Return the [x, y] coordinate for the center point of the cell that contains the specified text.  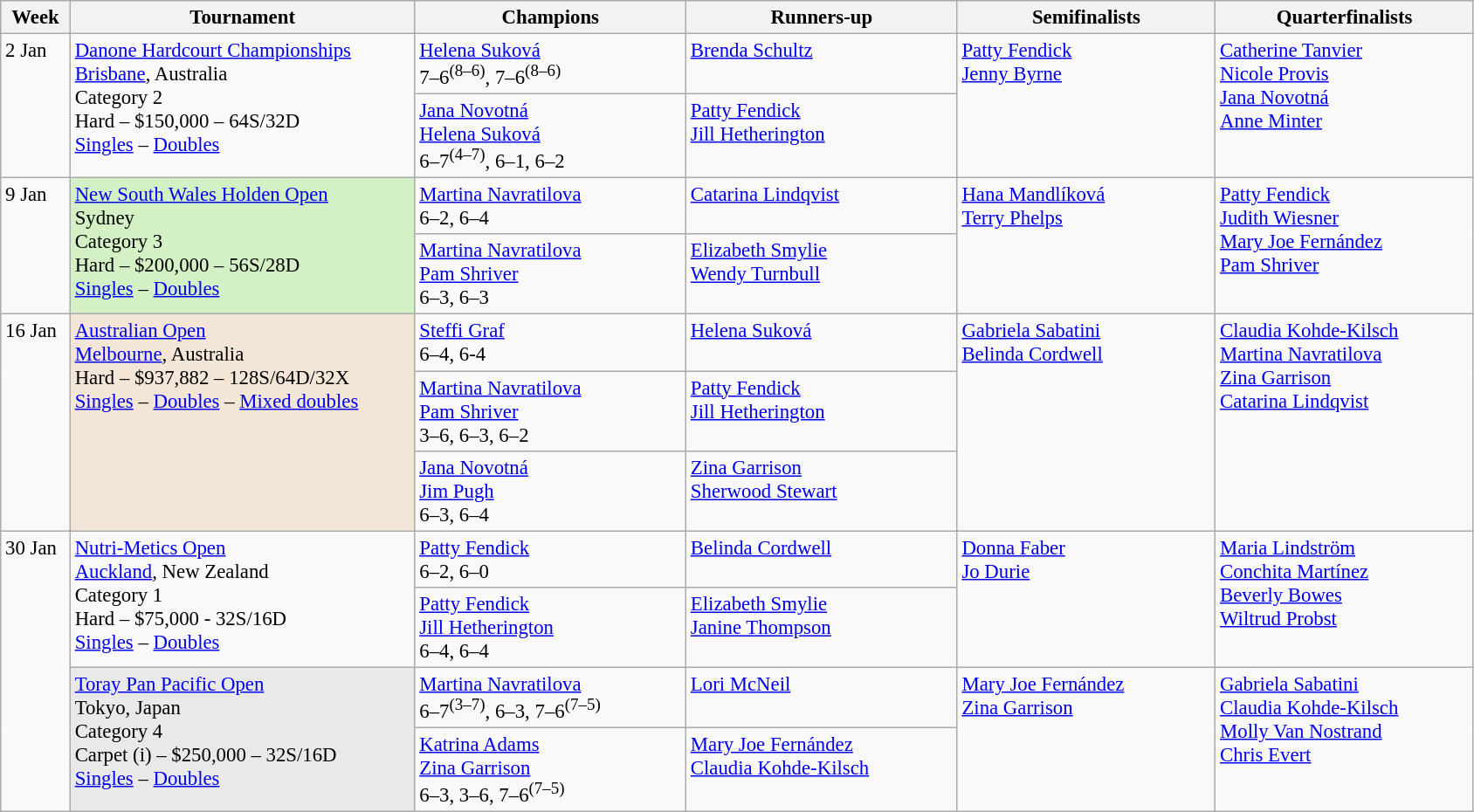
Katrina Adams Zina Garrison 6–3, 3–6, 7–6(7–5) [550, 769]
Claudia Kohde-Kilsch Martina Navratilova Zina Garrison Catarina Lindqvist [1345, 423]
Lori McNeil [823, 697]
16 Jan [36, 423]
Martina Navratilova6–2, 6–4 [550, 206]
Patty Fendick Jenny Byrne [1086, 107]
Quarterfinalists [1345, 17]
9 Jan [36, 246]
Australian OpenMelbourne, AustraliaHard – $937,882 – 128S/64D/32X Singles – Doubles – Mixed doubles [243, 423]
Martina Navratilova Pam Shriver6–3, 6–3 [550, 274]
2 Jan [36, 107]
Elizabeth Smylie Janine Thompson [823, 627]
Champions [550, 17]
Elizabeth Smylie Wendy Turnbull [823, 274]
Toray Pan Pacific OpenTokyo, JapanCategory 4 Carpet (i) – $250,000 – 32S/16D Singles – Doubles [243, 739]
Helena Suková7–6(8–6), 7–6(8–6) [550, 65]
Mary Joe Fernández Zina Garrison [1086, 739]
Jana Novotná Helena Suková6–7(4–7), 6–1, 6–2 [550, 136]
Semifinalists [1086, 17]
Patty Fendick6–2, 6–0 [550, 559]
Brenda Schultz [823, 65]
Mary Joe Fernández Claudia Kohde-Kilsch [823, 769]
Catherine Tanvier Nicole Provis Jana Novotná Anne Minter [1345, 107]
Steffi Graf 6–4, 6-4 [550, 342]
Danone Hardcourt ChampionshipsBrisbane, AustraliaCategory 2 Hard – $150,000 – 64S/32D Singles – Doubles [243, 107]
Patty Fendick Jill Hetherington 6–4, 6–4 [550, 627]
Zina Garrison Sherwood Stewart [823, 491]
Donna Faber Jo Durie [1086, 599]
Jana Novotná Jim Pugh 6–3, 6–4 [550, 491]
Nutri-Metics OpenAuckland, New ZealandCategory 1 Hard – $75,000 - 32S/16DSingles – Doubles [243, 599]
30 Jan [36, 671]
Martina Navratilova6–7(3–7), 6–3, 7–6(7–5) [550, 697]
Belinda Cordwell [823, 559]
Gabriela Sabatini Belinda Cordwell [1086, 423]
Runners-up [823, 17]
Helena Suková [823, 342]
Catarina Lindqvist [823, 206]
Week [36, 17]
Hana Mandlíková Terry Phelps [1086, 246]
New South Wales Holden Open SydneyCategory 3 Hard – $200,000 – 56S/28D Singles – Doubles [243, 246]
Tournament [243, 17]
Gabriela Sabatini Claudia Kohde-Kilsch Molly Van Nostrand Chris Evert [1345, 739]
Patty Fendick Judith Wiesner Mary Joe Fernández Pam Shriver [1345, 246]
Maria Lindström Conchita Martínez Beverly Bowes Wiltrud Probst [1345, 599]
Martina Navratilova Pam Shriver 3–6, 6–3, 6–2 [550, 411]
